Pinpoint the cell where the given text exists, returning its [x, y] midpoint coordinate. 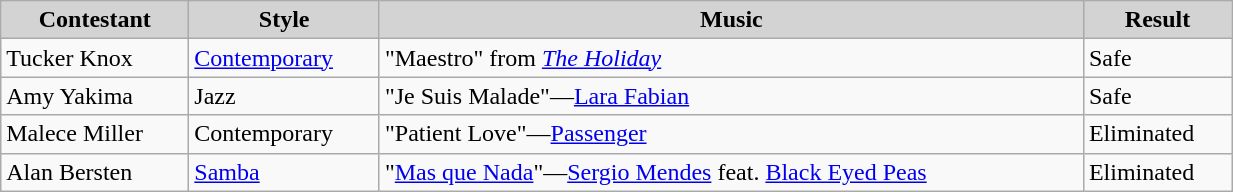
"Je Suis Malade"—Lara Fabian [731, 96]
Samba [284, 172]
"Maestro" from The Holiday [731, 58]
Style [284, 20]
Jazz [284, 96]
"Patient Love"—Passenger [731, 134]
Malece Miller [95, 134]
Alan Bersten [95, 172]
Result [1157, 20]
"Mas que Nada"—Sergio Mendes feat. Black Eyed Peas [731, 172]
Amy Yakima [95, 96]
Music [731, 20]
Contestant [95, 20]
Tucker Knox [95, 58]
